Locate the cell with the specified text and output its [x, y] center coordinate. 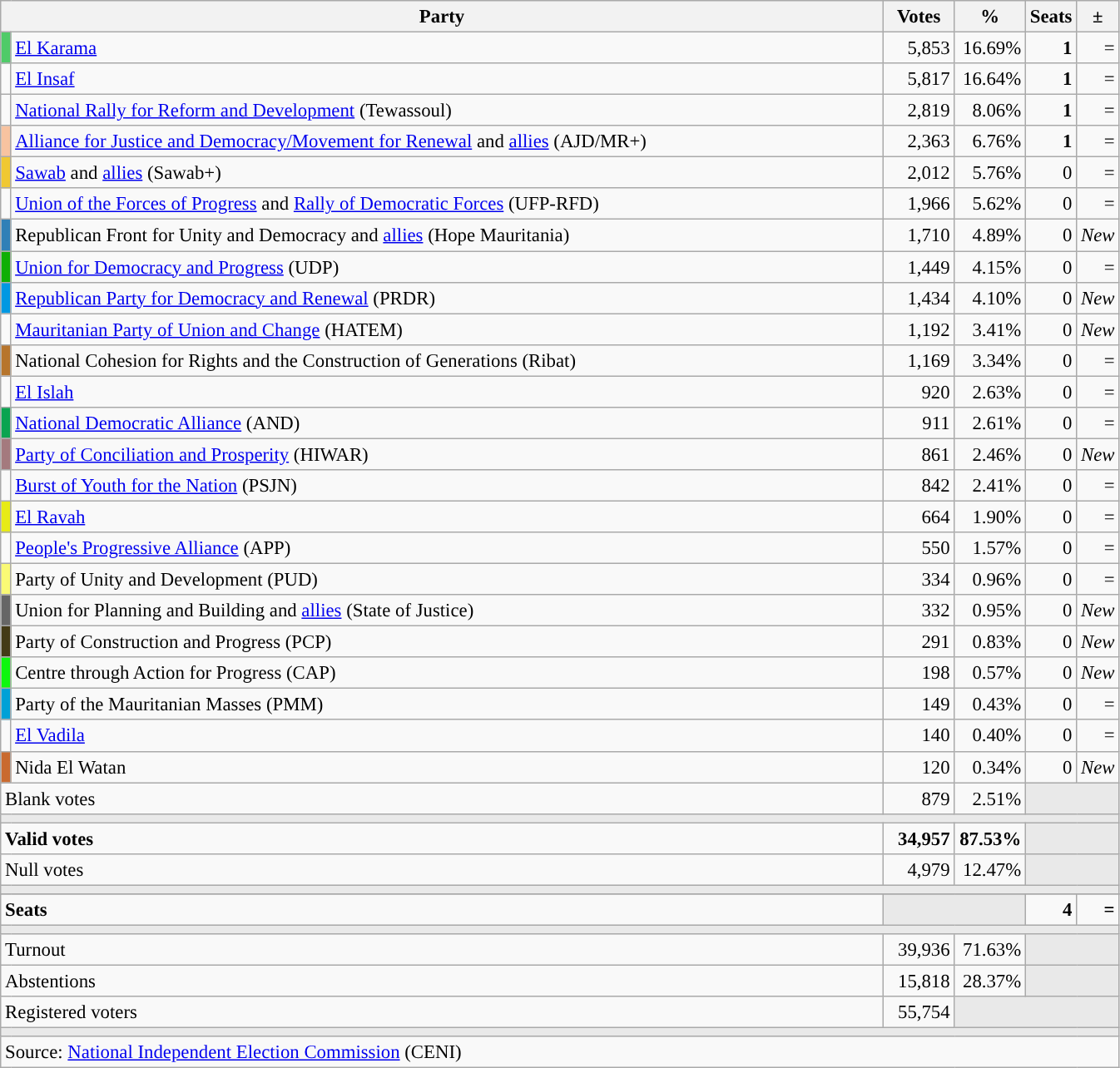
8.06% [990, 111]
Null votes [443, 870]
0.57% [990, 673]
1,169 [919, 360]
4.89% [990, 235]
2.41% [990, 486]
861 [919, 454]
3.34% [990, 360]
1,449 [919, 267]
5,853 [919, 48]
1,966 [919, 204]
Party of the Mauritanian Masses (PMM) [447, 705]
Party of Unity and Development (PUD) [447, 580]
34,957 [919, 838]
0.40% [990, 736]
Abstentions [443, 981]
334 [919, 580]
12.47% [990, 870]
0.43% [990, 705]
Turnout [443, 950]
Party of Conciliation and Prosperity (HIWAR) [447, 454]
71.63% [990, 950]
Party [443, 17]
National Cohesion for Rights and the Construction of Generations (Ribat) [447, 360]
2.46% [990, 454]
120 [919, 767]
149 [919, 705]
± [1098, 17]
842 [919, 486]
2.63% [990, 392]
198 [919, 673]
291 [919, 642]
0.95% [990, 611]
El Ravah [447, 517]
Union for Democracy and Progress (UDP) [447, 267]
5.76% [990, 173]
Sawab and allies (Sawab+) [447, 173]
55,754 [919, 1012]
2.51% [990, 799]
2,012 [919, 173]
2.61% [990, 423]
1.57% [990, 548]
87.53% [990, 838]
2,363 [919, 141]
16.64% [990, 79]
% [990, 17]
4.15% [990, 267]
Republican Front for Unity and Democracy and allies (Hope Mauritania) [447, 235]
Alliance for Justice and Democracy/Movement for Renewal and allies (AJD/MR+) [447, 141]
Republican Party for Democracy and Renewal (PRDR) [447, 298]
Mauritanian Party of Union and Change (HATEM) [447, 329]
15,818 [919, 981]
2,819 [919, 111]
Nida El Watan [447, 767]
664 [919, 517]
911 [919, 423]
28.37% [990, 981]
879 [919, 799]
1,434 [919, 298]
Centre through Action for Progress (CAP) [447, 673]
0.34% [990, 767]
El Insaf [447, 79]
Party of Construction and Progress (PCP) [447, 642]
Union of the Forces of Progress and Rally of Democratic Forces (UFP-RFD) [447, 204]
39,936 [919, 950]
4.10% [990, 298]
Source: National Independent Election Commission (CENI) [560, 1052]
El Islah [447, 392]
Votes [919, 17]
Blank votes [443, 799]
550 [919, 548]
0.83% [990, 642]
4,979 [919, 870]
5,817 [919, 79]
Registered voters [443, 1012]
920 [919, 392]
National Rally for Reform and Development (Tewassoul) [447, 111]
El Vadila [447, 736]
5.62% [990, 204]
People's Progressive Alliance (APP) [447, 548]
140 [919, 736]
Valid votes [443, 838]
National Democratic Alliance (AND) [447, 423]
1.90% [990, 517]
332 [919, 611]
Union for Planning and Building and allies (State of Justice) [447, 611]
4 [1052, 910]
El Karama [447, 48]
6.76% [990, 141]
0.96% [990, 580]
3.41% [990, 329]
Burst of Youth for the Nation (PSJN) [447, 486]
16.69% [990, 48]
1,192 [919, 329]
1,710 [919, 235]
